Capture the cell that displays the provided text and extract its (X, Y) central coordinate. 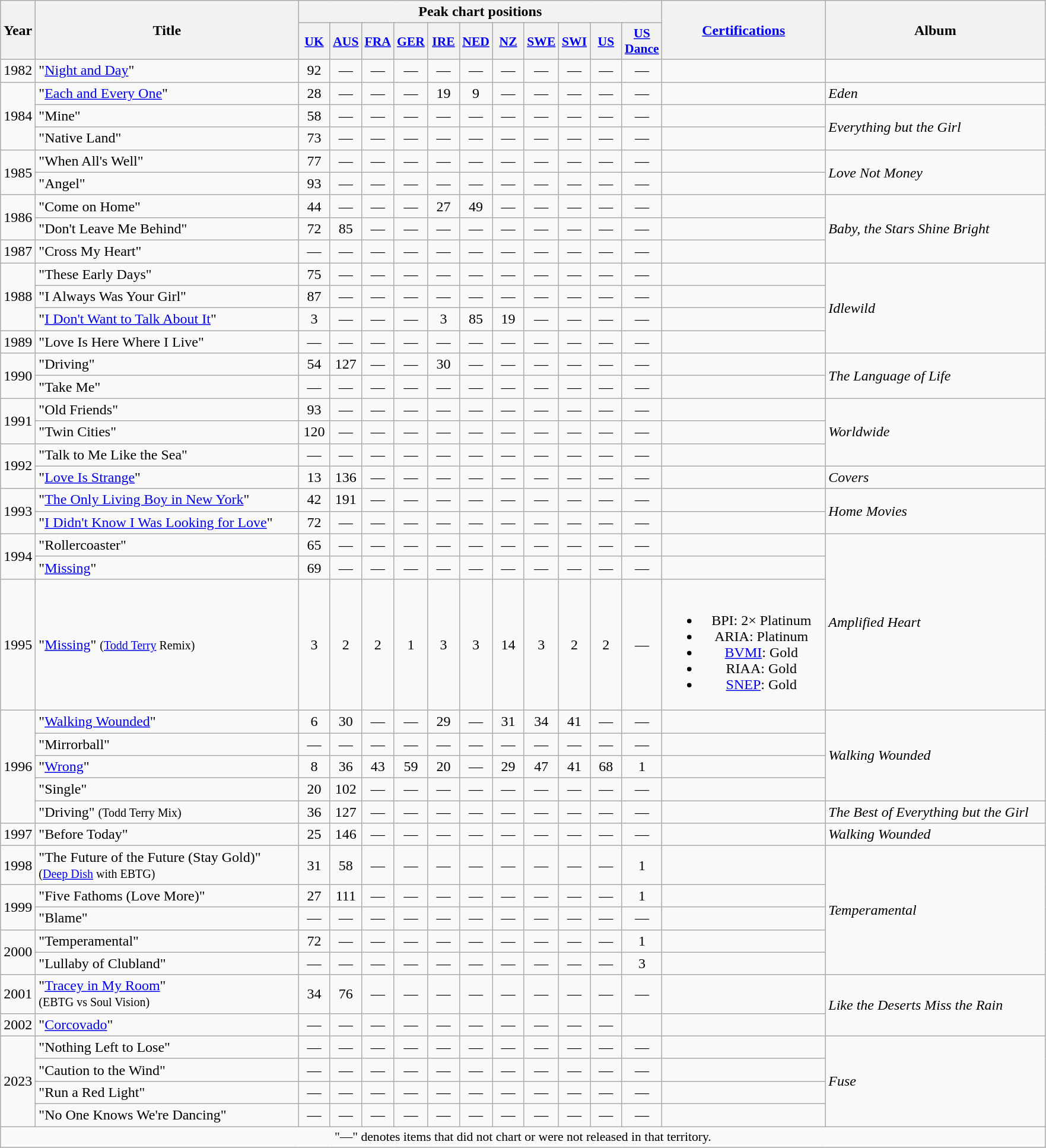
"No One Knows We're Dancing" (167, 1115)
"—" denotes items that did not chart or were not released in that territory. (523, 1137)
87 (314, 297)
FRA (378, 42)
Amplified Heart (935, 622)
Like the Deserts Miss the Rain (935, 1006)
13 (314, 477)
Year (18, 30)
"Corcovado" (167, 1025)
"I Always Was Your Girl" (167, 297)
42 (314, 500)
1989 (18, 342)
"Missing" (167, 567)
"Missing" (Todd Terry Remix) (167, 645)
"Caution to the Wind" (167, 1070)
1985 (18, 172)
"Walking Wounded" (167, 721)
"Nothing Left to Lose" (167, 1047)
6 (314, 721)
Certifications (744, 30)
Baby, the Stars Shine Bright (935, 229)
"Driving" (Todd Terry Mix) (167, 812)
"Angel" (167, 183)
92 (314, 71)
111 (345, 896)
"Love Is Here Where I Live" (167, 342)
"Tracey in My Room"(EBTG vs Soul Vision) (167, 994)
The Best of Everything but the Girl (935, 812)
65 (314, 545)
Covers (935, 477)
"The Only Living Boy in New York" (167, 500)
69 (314, 567)
1998 (18, 865)
"When All's Well" (167, 161)
"Driving" (167, 364)
IRE (444, 42)
59 (411, 767)
"Five Fathoms (Love More)" (167, 896)
SWE (541, 42)
Temperamental (935, 911)
1996 (18, 766)
"Blame" (167, 918)
77 (314, 161)
2002 (18, 1025)
"Before Today" (167, 835)
US (606, 42)
Title (167, 30)
"Night and Day" (167, 71)
1988 (18, 296)
43 (378, 767)
"Lullaby of Clubland" (167, 963)
8 (314, 767)
68 (606, 767)
"Mirrorball" (167, 744)
Home Movies (935, 511)
1992 (18, 466)
146 (345, 835)
9 (476, 93)
191 (345, 500)
"Come on Home" (167, 206)
"These Early Days" (167, 274)
UK (314, 42)
1994 (18, 556)
1997 (18, 835)
GER (411, 42)
"Talk to Me Like the Sea" (167, 455)
1995 (18, 645)
Everything but the Girl (935, 127)
Idlewild (935, 307)
28 (314, 93)
1991 (18, 421)
"Rollercoaster" (167, 545)
"I Didn't Know I Was Looking for Love" (167, 522)
1986 (18, 217)
Album (935, 30)
"Each and Every One" (167, 93)
"I Don't Want to Talk About It" (167, 319)
1993 (18, 511)
120 (314, 432)
AUS (345, 42)
NZ (508, 42)
"Take Me" (167, 387)
"Old Friends" (167, 410)
"Temperamental" (167, 941)
Fuse (935, 1081)
Peak chart positions (481, 12)
54 (314, 364)
76 (345, 994)
136 (345, 477)
Worldwide (935, 432)
2001 (18, 994)
BPI: 2× PlatinumARIA: PlatinumBVMI: GoldRIAA: GoldSNEP: Gold (744, 645)
"Mine" (167, 116)
US Dance (642, 42)
25 (314, 835)
102 (345, 789)
The Language of Life (935, 376)
"Native Land" (167, 138)
1982 (18, 71)
2023 (18, 1081)
"Don't Leave Me Behind" (167, 229)
1984 (18, 116)
1999 (18, 907)
NED (476, 42)
1990 (18, 376)
"Twin Cities" (167, 432)
"Wrong" (167, 767)
49 (476, 206)
"The Future of the Future (Stay Gold)"(Deep Dish with EBTG) (167, 865)
14 (508, 645)
2000 (18, 952)
"Single" (167, 789)
"Cross My Heart" (167, 251)
"Love Is Strange" (167, 477)
47 (541, 767)
Eden (935, 93)
SWI (574, 42)
73 (314, 138)
"Run a Red Light" (167, 1092)
1987 (18, 251)
75 (314, 274)
44 (314, 206)
Love Not Money (935, 172)
